Detect which cell encompasses the target text, then output its (X, Y) center coordinate. 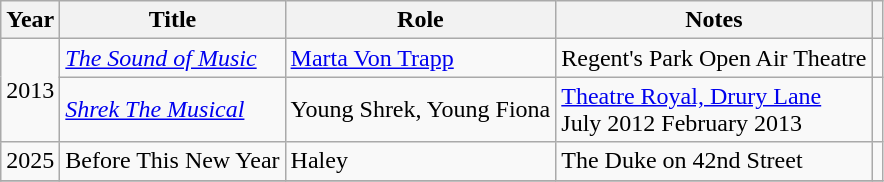
Shrek The Musical (172, 110)
Marta Von Trapp (420, 58)
Regent's Park Open Air Theatre (714, 58)
Title (172, 20)
2013 (30, 90)
The Sound of Music (172, 58)
Notes (714, 20)
Before This New Year (172, 161)
The Duke on 42nd Street (714, 161)
Role (420, 20)
Young Shrek, Young Fiona (420, 110)
2025 (30, 161)
Theatre Royal, Drury LaneJuly 2012 February 2013 (714, 110)
Haley (420, 161)
Year (30, 20)
